Identify which cell holds the provided text, then report its (x, y) central coordinate. 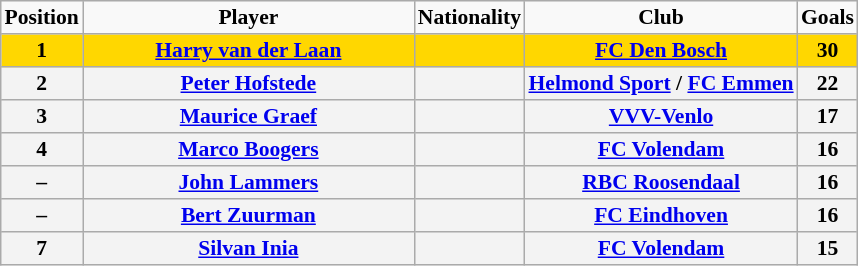
22 (827, 84)
FC Eindhoven (662, 216)
15 (827, 248)
Marco Boogers (249, 150)
FC Den Bosch (662, 50)
Player (249, 18)
Helmond Sport / FC Emmen (662, 84)
3 (42, 116)
Peter Hofstede (249, 84)
Position (42, 18)
Maurice Graef (249, 116)
Goals (827, 18)
Club (662, 18)
Bert Zuurman (249, 216)
7 (42, 248)
John Lammers (249, 182)
Harry van der Laan (249, 50)
Silvan Inia (249, 248)
4 (42, 150)
2 (42, 84)
30 (827, 50)
Nationality (470, 18)
VVV-Venlo (662, 116)
RBC Roosendaal (662, 182)
1 (42, 50)
17 (827, 116)
